Extract the (X, Y) coordinate from the center of the cell holding the provided text.  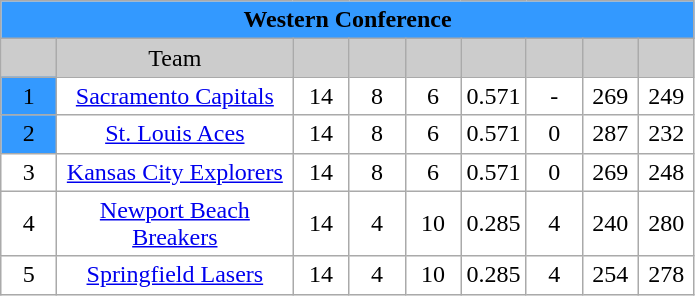
St. Louis Aces (175, 134)
240 (610, 224)
232 (666, 134)
Kansas City Explorers (175, 172)
- (554, 96)
278 (666, 275)
5 (29, 275)
Springfield Lasers (175, 275)
280 (666, 224)
249 (666, 96)
Sacramento Capitals (175, 96)
Newport Beach Breakers (175, 224)
3 (29, 172)
1 (29, 96)
Western Conference (348, 20)
Team (175, 58)
287 (610, 134)
254 (610, 275)
2 (29, 134)
248 (666, 172)
